Determine the (X, Y) coordinate at the center of the cell enclosing the given text.  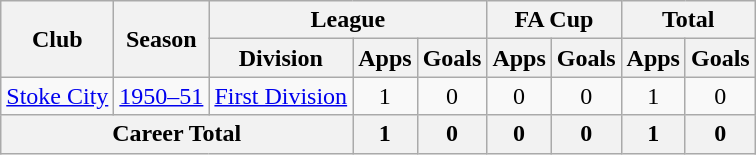
First Division (281, 96)
Season (162, 39)
League (348, 20)
1950–51 (162, 96)
Stoke City (58, 96)
Total (688, 20)
FA Cup (554, 20)
Club (58, 39)
Division (281, 58)
Career Total (177, 134)
